Determine the [X, Y] coordinate at the center of the cell enclosing the given text.  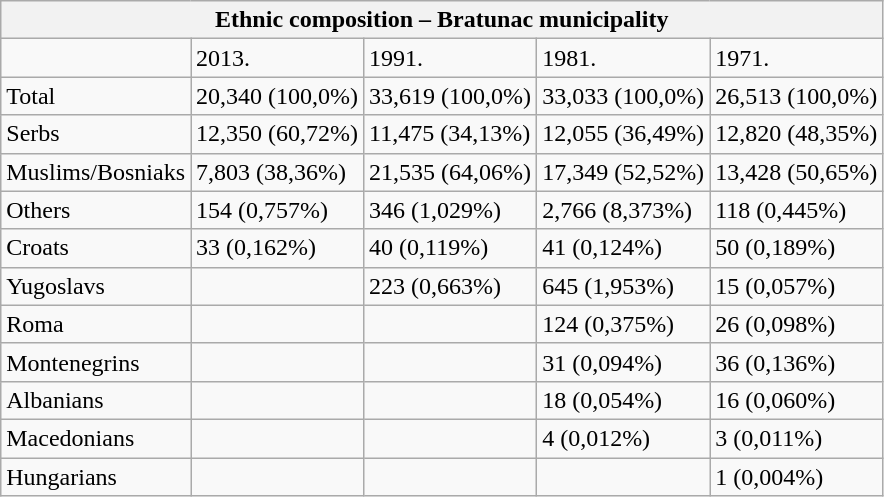
1971. [796, 58]
36 (0,136%) [796, 362]
33,619 (100,0%) [450, 96]
Serbs [96, 134]
7,803 (38,36%) [278, 172]
33 (0,162%) [278, 248]
Croats [96, 248]
11,475 (34,13%) [450, 134]
645 (1,953%) [624, 286]
1 (0,004%) [796, 477]
26,513 (100,0%) [796, 96]
154 (0,757%) [278, 210]
17,349 (52,52%) [624, 172]
1981. [624, 58]
223 (0,663%) [450, 286]
3 (0,011%) [796, 438]
Roma [96, 324]
13,428 (50,65%) [796, 172]
31 (0,094%) [624, 362]
Yugoslavs [96, 286]
12,350 (60,72%) [278, 134]
33,033 (100,0%) [624, 96]
Total [96, 96]
2,766 (8,373%) [624, 210]
15 (0,057%) [796, 286]
Others [96, 210]
Muslims/Bosniaks [96, 172]
41 (0,124%) [624, 248]
Hungarians [96, 477]
Ethnic composition – Bratunac municipality [442, 20]
26 (0,098%) [796, 324]
346 (1,029%) [450, 210]
4 (0,012%) [624, 438]
12,820 (48,35%) [796, 134]
12,055 (36,49%) [624, 134]
118 (0,445%) [796, 210]
21,535 (64,06%) [450, 172]
124 (0,375%) [624, 324]
Montenegrins [96, 362]
1991. [450, 58]
16 (0,060%) [796, 400]
50 (0,189%) [796, 248]
2013. [278, 58]
Albanians [96, 400]
20,340 (100,0%) [278, 96]
18 (0,054%) [624, 400]
Macedonians [96, 438]
40 (0,119%) [450, 248]
